Scan for the cell matching the given text and deliver its (X, Y) coordinate at center. 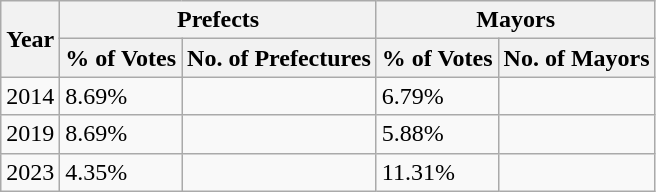
2014 (30, 96)
No. of Prefectures (280, 58)
Prefects (218, 20)
Year (30, 39)
2023 (30, 172)
5.88% (437, 134)
6.79% (437, 96)
Mayors (516, 20)
4.35% (121, 172)
2019 (30, 134)
11.31% (437, 172)
No. of Mayors (576, 58)
